Locate the cell with the specified text and output its (X, Y) center coordinate. 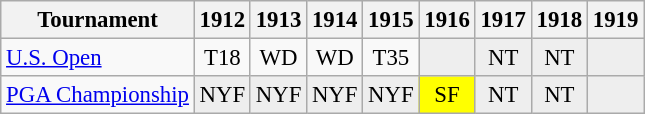
Tournament (98, 20)
1915 (391, 20)
1913 (278, 20)
1919 (615, 20)
1918 (559, 20)
1914 (335, 20)
T35 (391, 58)
T18 (222, 58)
1916 (447, 20)
PGA Championship (98, 95)
1917 (503, 20)
SF (447, 95)
U.S. Open (98, 58)
1912 (222, 20)
